Scan for the cell matching the given text and deliver its [X, Y] coordinate at center. 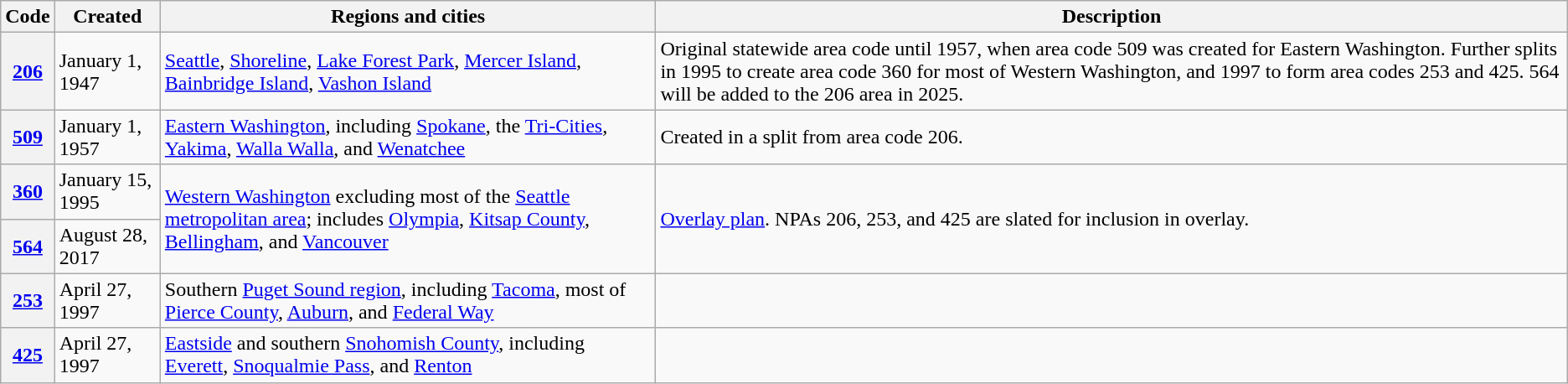
Southern Puget Sound region, including Tacoma, most of Pierce County, Auburn, and Federal Way [408, 300]
Overlay plan. NPAs 206, 253, and 425 are slated for inclusion in overlay. [1112, 219]
Code [28, 17]
Eastern Washington, including Spokane, the Tri-Cities, Yakima, Walla Walla, and Wenatchee [408, 138]
Created [107, 17]
564 [28, 246]
Created in a split from area code 206. [1112, 138]
Western Washington excluding most of the Seattle metropolitan area; includes Olympia, Kitsap County, Bellingham, and Vancouver [408, 219]
Description [1112, 17]
Eastside and southern Snohomish County, including Everett, Snoqualmie Pass, and Renton [408, 355]
206 [28, 71]
January 15, 1995 [107, 191]
January 1, 1957 [107, 138]
425 [28, 355]
January 1, 1947 [107, 71]
509 [28, 138]
August 28, 2017 [107, 246]
Seattle, Shoreline, Lake Forest Park, Mercer Island, Bainbridge Island, Vashon Island [408, 71]
Regions and cities [408, 17]
253 [28, 300]
360 [28, 191]
